Return the (X, Y) coordinate for the center point of the cell that contains the specified text.  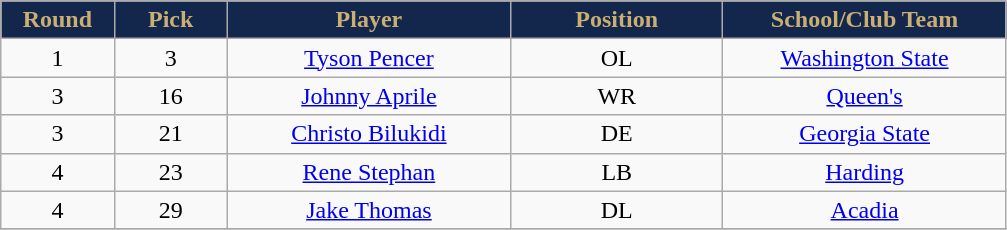
Harding (864, 172)
Round (58, 20)
DE (617, 134)
Tyson Pencer (368, 58)
1 (58, 58)
16 (170, 96)
Georgia State (864, 134)
WR (617, 96)
Position (617, 20)
Rene Stephan (368, 172)
Player (368, 20)
OL (617, 58)
School/Club Team (864, 20)
29 (170, 210)
LB (617, 172)
Christo Bilukidi (368, 134)
DL (617, 210)
23 (170, 172)
Queen's (864, 96)
Washington State (864, 58)
Acadia (864, 210)
21 (170, 134)
Jake Thomas (368, 210)
Pick (170, 20)
Johnny Aprile (368, 96)
